Return the (X, Y) coordinate for the center point of the cell that contains the specified text.  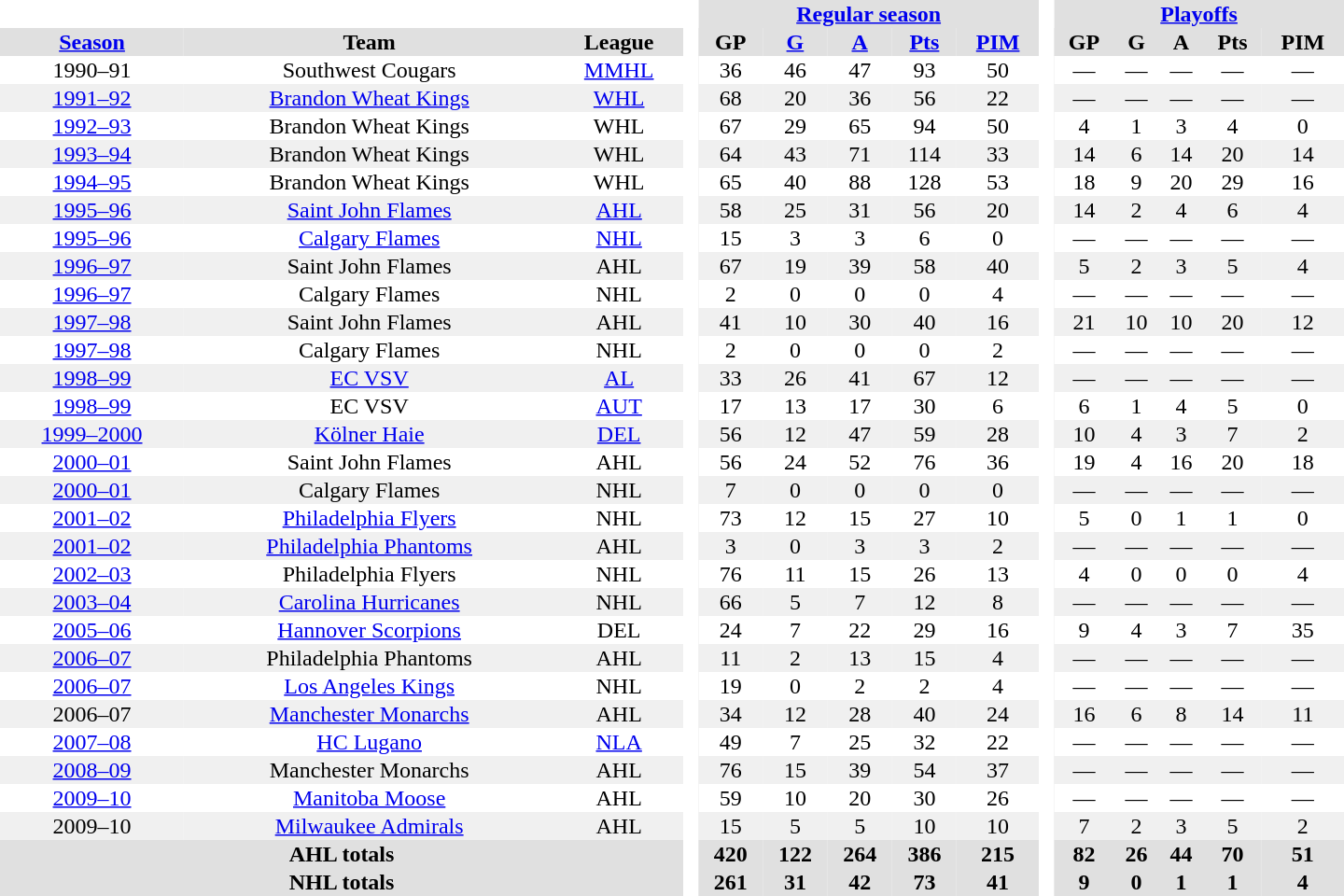
Southwest Cougars (370, 70)
34 (730, 714)
70 (1233, 854)
64 (730, 154)
Team (370, 42)
NLA (619, 742)
51 (1303, 854)
Carolina Hurricanes (370, 602)
NHL totals (342, 882)
82 (1084, 854)
1990–91 (91, 70)
HC Lugano (370, 742)
42 (861, 882)
49 (730, 742)
1992–93 (91, 126)
Milwaukee Admirals (370, 826)
AUT (619, 406)
2008–09 (91, 770)
Playoffs (1198, 14)
35 (1303, 630)
66 (730, 602)
114 (924, 154)
68 (730, 98)
2007–08 (91, 742)
21 (1084, 322)
386 (924, 854)
1993–94 (91, 154)
Regular season (868, 14)
AL (619, 378)
32 (924, 742)
420 (730, 854)
League (619, 42)
122 (795, 854)
53 (998, 182)
1999–2000 (91, 434)
MMHL (619, 70)
46 (795, 70)
88 (861, 182)
1994–95 (91, 182)
Season (91, 42)
Kölner Haie (370, 434)
128 (924, 182)
52 (861, 462)
2002–03 (91, 574)
2005–06 (91, 630)
27 (924, 518)
264 (861, 854)
93 (924, 70)
AHL totals (342, 854)
37 (998, 770)
54 (924, 770)
1991–92 (91, 98)
Manitoba Moose (370, 798)
Hannover Scorpions (370, 630)
261 (730, 882)
Los Angeles Kings (370, 686)
215 (998, 854)
44 (1182, 854)
71 (861, 154)
2003–04 (91, 602)
94 (924, 126)
43 (795, 154)
